Extract the (X, Y) coordinate from the center of the cell holding the provided text.  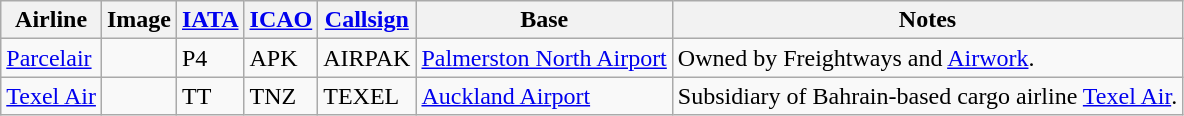
TT (210, 96)
P4 (210, 58)
Notes (927, 20)
Texel Air (52, 96)
Callsign (367, 20)
Airline (52, 20)
AIRPAK (367, 58)
TNZ (281, 96)
TEXEL (367, 96)
Image (138, 20)
Auckland Airport (544, 96)
Palmerston North Airport (544, 58)
IATA (210, 20)
Subsidiary of Bahrain-based cargo airline Texel Air. (927, 96)
Base (544, 20)
Owned by Freightways and Airwork. (927, 58)
Parcelair (52, 58)
ICAO (281, 20)
APK (281, 58)
